Identify which cell holds the provided text, then report its [x, y] central coordinate. 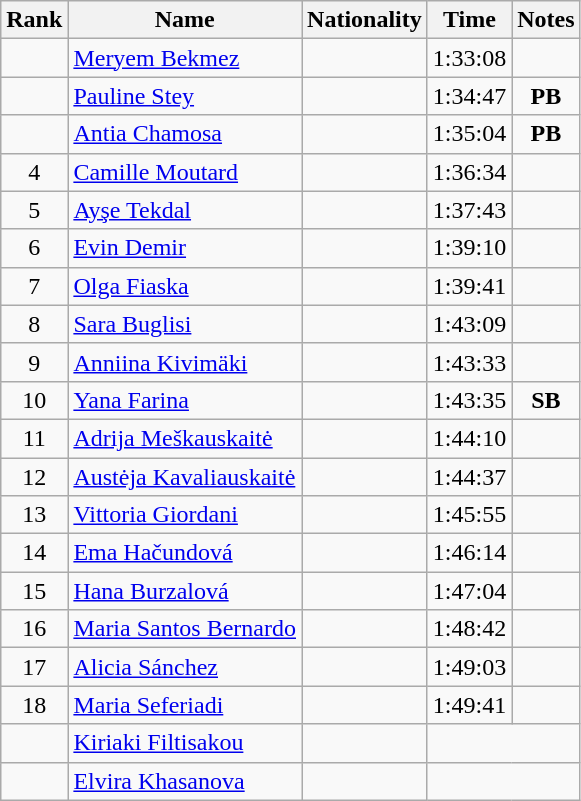
11 [34, 438]
Notes [546, 20]
Vittoria Giordani [185, 515]
Hana Burzalová [185, 591]
Anniina Kivimäki [185, 362]
Evin Demir [185, 248]
8 [34, 324]
Antia Chamosa [185, 134]
Maria Seferiadi [185, 705]
Maria Santos Bernardo [185, 629]
Camille Moutard [185, 172]
7 [34, 286]
Pauline Stey [185, 96]
1:39:41 [469, 286]
1:48:42 [469, 629]
Time [469, 20]
SB [546, 400]
9 [34, 362]
1:39:10 [469, 248]
12 [34, 477]
1:43:09 [469, 324]
1:44:10 [469, 438]
1:43:33 [469, 362]
14 [34, 553]
1:36:34 [469, 172]
1:43:35 [469, 400]
5 [34, 210]
18 [34, 705]
Alicia Sánchez [185, 667]
Elvira Khasanova [185, 781]
16 [34, 629]
Nationality [365, 20]
10 [34, 400]
Kiriaki Filtisakou [185, 743]
Rank [34, 20]
1:37:43 [469, 210]
Adrija Meškauskaitė [185, 438]
1:33:08 [469, 58]
1:46:14 [469, 553]
1:49:03 [469, 667]
1:49:41 [469, 705]
13 [34, 515]
Ayşe Tekdal [185, 210]
4 [34, 172]
1:45:55 [469, 515]
15 [34, 591]
Yana Farina [185, 400]
17 [34, 667]
Sara Buglisi [185, 324]
Austėja Kavaliauskaitė [185, 477]
6 [34, 248]
Olga Fiaska [185, 286]
1:44:37 [469, 477]
1:34:47 [469, 96]
Meryem Bekmez [185, 58]
1:35:04 [469, 134]
Ema Hačundová [185, 553]
1:47:04 [469, 591]
Name [185, 20]
